Detect which cell encompasses the target text, then output its (x, y) center coordinate. 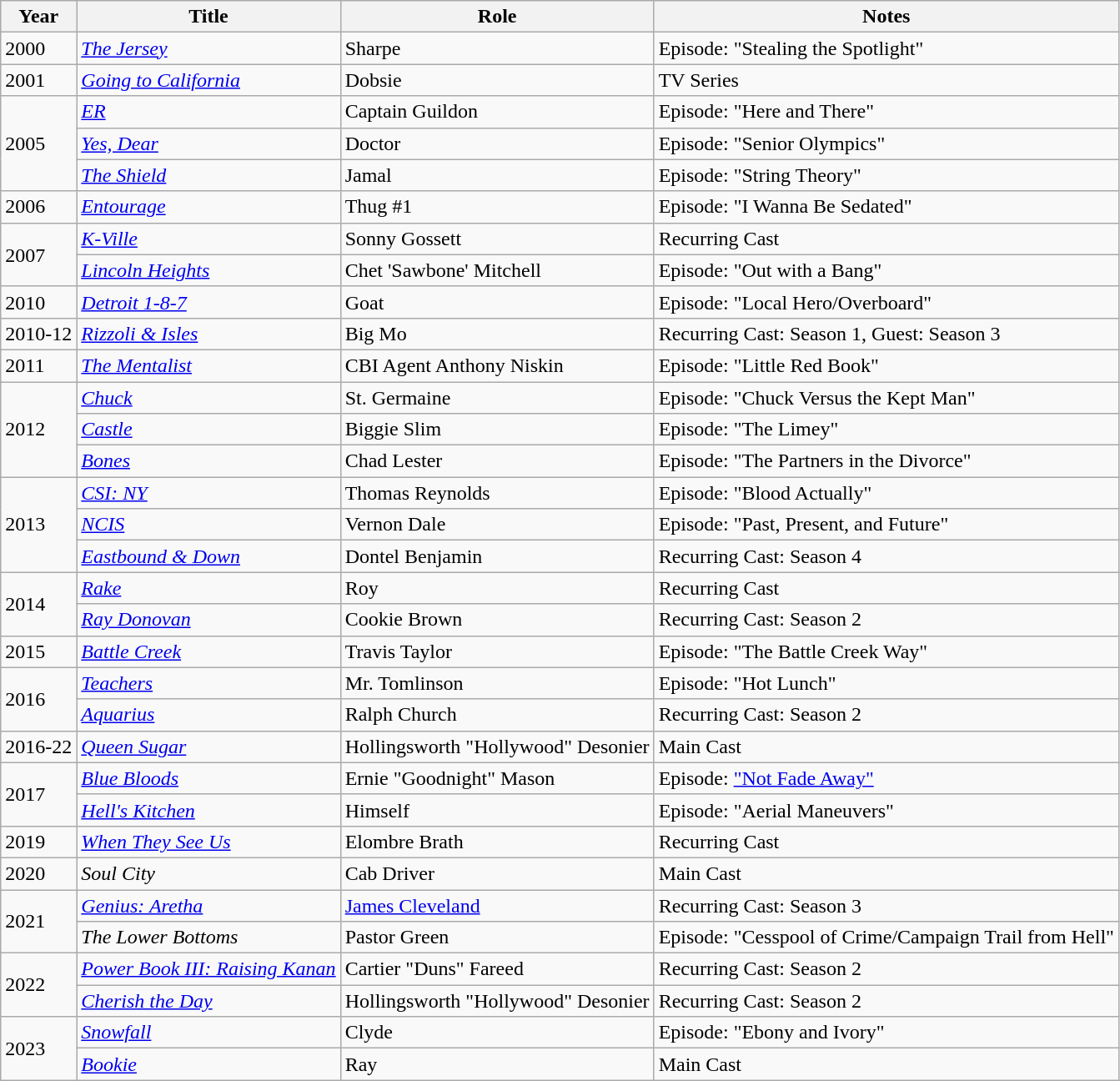
Episode: "Cesspool of Crime/Campaign Trail from Hell" (886, 938)
James Cleveland (497, 905)
Chet 'Sawbone' Mitchell (497, 270)
2021 (38, 921)
2011 (38, 365)
The Lower Bottoms (208, 938)
Dobsie (497, 80)
2007 (38, 254)
Vernon Dale (497, 525)
2019 (38, 842)
Dontel Benjamin (497, 556)
2016-22 (38, 747)
Cherish the Day (208, 1001)
Yes, Dear (208, 143)
Episode: "I Wanna Be Sedated" (886, 207)
Ray (497, 1064)
Cab Driver (497, 873)
Episode: "Aerial Maneuvers" (886, 810)
2000 (38, 48)
2017 (38, 794)
Pastor Green (497, 938)
Mr. Tomlinson (497, 683)
2014 (38, 604)
St. Germaine (497, 398)
Notes (886, 17)
Episode: "String Theory" (886, 175)
CSI: NY (208, 493)
K-Ville (208, 239)
Rake (208, 588)
CBI Agent Anthony Niskin (497, 365)
Chad Lester (497, 461)
2001 (38, 80)
Bookie (208, 1064)
Going to California (208, 80)
Episode: "Ebony and Ivory" (886, 1033)
Episode: "Chuck Versus the Kept Man" (886, 398)
Chuck (208, 398)
Goat (497, 302)
Detroit 1-8-7 (208, 302)
The Shield (208, 175)
Doctor (497, 143)
Episode: "Not Fade Away" (886, 778)
2010-12 (38, 334)
2023 (38, 1048)
Power Book III: Raising Kanan (208, 969)
NCIS (208, 525)
Roy (497, 588)
When They See Us (208, 842)
Recurring Cast: Season 1, Guest: Season 3 (886, 334)
Episode: "Blood Actually" (886, 493)
2006 (38, 207)
Queen Sugar (208, 747)
2015 (38, 651)
Episode: "The Partners in the Divorce" (886, 461)
Ralph Church (497, 715)
Snowfall (208, 1033)
2010 (38, 302)
Entourage (208, 207)
2022 (38, 985)
Elombre Brath (497, 842)
Title (208, 17)
Episode: "Little Red Book" (886, 365)
Episode: "Out with a Bang" (886, 270)
The Mentalist (208, 365)
Episode: "The Limey" (886, 430)
Himself (497, 810)
Travis Taylor (497, 651)
2016 (38, 699)
Soul City (208, 873)
Role (497, 17)
Ray Donovan (208, 620)
Episode: "Past, Present, and Future" (886, 525)
Sharpe (497, 48)
Episode: "Hot Lunch" (886, 683)
TV Series (886, 80)
Episode: "The Battle Creek Way" (886, 651)
Clyde (497, 1033)
Biggie Slim (497, 430)
Episode: "Senior Olympics" (886, 143)
Bones (208, 461)
Rizzoli & Isles (208, 334)
Aquarius (208, 715)
Episode: "Stealing the Spotlight" (886, 48)
Castle (208, 430)
Eastbound & Down (208, 556)
Year (38, 17)
Cartier "Duns" Fareed (497, 969)
Episode: "Local Hero/Overboard" (886, 302)
2012 (38, 430)
2005 (38, 143)
Lincoln Heights (208, 270)
Genius: Aretha (208, 905)
2013 (38, 525)
Battle Creek (208, 651)
The Jersey (208, 48)
Teachers (208, 683)
Ernie "Goodnight" Mason (497, 778)
2020 (38, 873)
Recurring Cast: Season 4 (886, 556)
Hell's Kitchen (208, 810)
Thomas Reynolds (497, 493)
Recurring Cast: Season 3 (886, 905)
Episode: "Here and There" (886, 112)
Captain Guildon (497, 112)
ER (208, 112)
Sonny Gossett (497, 239)
Cookie Brown (497, 620)
Jamal (497, 175)
Big Mo (497, 334)
Blue Bloods (208, 778)
Thug #1 (497, 207)
